Determine the (x, y) coordinate at the center of the cell enclosing the given text.  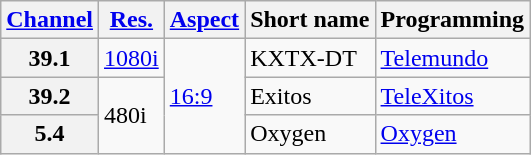
TeleXitos (452, 96)
Exitos (310, 96)
39.2 (50, 96)
Channel (50, 20)
KXTX-DT (310, 58)
16:9 (204, 96)
480i (132, 115)
Short name (310, 20)
Programming (452, 20)
39.1 (50, 58)
Aspect (204, 20)
Res. (132, 20)
Telemundo (452, 58)
5.4 (50, 134)
1080i (132, 58)
